Return [x, y] of the center of cell containing provided text 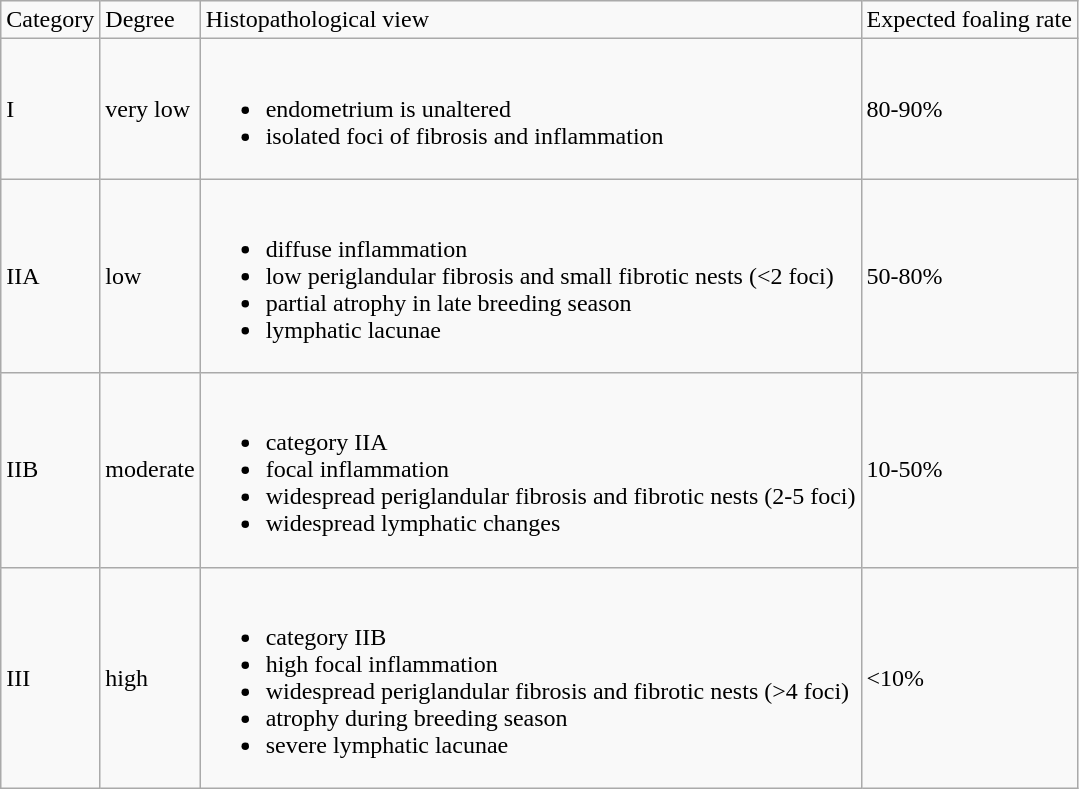
50-80% [969, 276]
high [150, 678]
<10% [969, 678]
diffuse inflammationlow periglandular fibrosis and small fibrotic nests (<2 foci)partial atrophy in late breeding seasonlymphatic lacunae [530, 276]
very low [150, 109]
I [50, 109]
moderate [150, 470]
endometrium is unalteredisolated foci of fibrosis and inflammation [530, 109]
80-90% [969, 109]
Expected foaling rate [969, 20]
Histopathological view [530, 20]
IIB [50, 470]
low [150, 276]
IIA [50, 276]
Degree [150, 20]
category IIAfocal inflammationwidespread periglandular fibrosis and fibrotic nests (2-5 foci)widespread lymphatic changes [530, 470]
10-50% [969, 470]
Category [50, 20]
III [50, 678]
